Capture the cell that displays the provided text and extract its [X, Y] central coordinate. 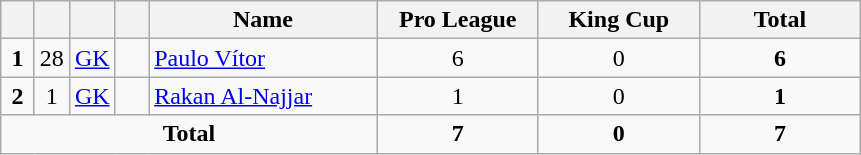
Rakan Al-Najjar [264, 96]
Pro League [458, 20]
Paulo Vítor [264, 58]
King Cup [618, 20]
Name [264, 20]
28 [52, 58]
2 [18, 96]
